Scan for the cell matching the given text and deliver its [X, Y] coordinate at center. 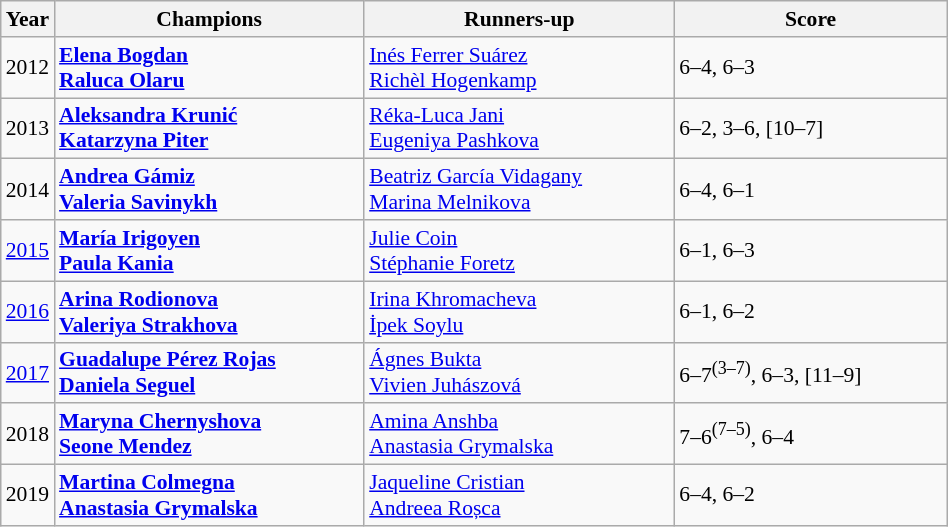
Arina Rodionova Valeriya Strakhova [209, 312]
Maryna Chernyshova Seone Mendez [209, 434]
6–1, 6–2 [810, 312]
6–7(3–7), 6–3, [11–9] [810, 372]
7–6(7–5), 6–4 [810, 434]
6–1, 6–3 [810, 250]
Inés Ferrer Suárez Richèl Hogenkamp [519, 68]
María Irigoyen Paula Kania [209, 250]
Beatriz García Vidagany Marina Melnikova [519, 190]
2017 [28, 372]
2013 [28, 128]
6–4, 6–1 [810, 190]
Julie Coin Stéphanie Foretz [519, 250]
2018 [28, 434]
2014 [28, 190]
Score [810, 19]
2015 [28, 250]
Andrea Gámiz Valeria Savinykh [209, 190]
Guadalupe Pérez Rojas Daniela Seguel [209, 372]
Amina Anshba Anastasia Grymalska [519, 434]
6–4, 6–3 [810, 68]
Aleksandra Krunić Katarzyna Piter [209, 128]
2012 [28, 68]
Irina Khromacheva İpek Soylu [519, 312]
Champions [209, 19]
Martina Colmegna Anastasia Grymalska [209, 496]
2019 [28, 496]
Year [28, 19]
Ágnes Bukta Vivien Juhászová [519, 372]
2016 [28, 312]
Elena Bogdan Raluca Olaru [209, 68]
Jaqueline Cristian Andreea Roșca [519, 496]
6–4, 6–2 [810, 496]
6–2, 3–6, [10–7] [810, 128]
Réka-Luca Jani Eugeniya Pashkova [519, 128]
Runners-up [519, 19]
